Detect which cell encompasses the target text, then output its (X, Y) center coordinate. 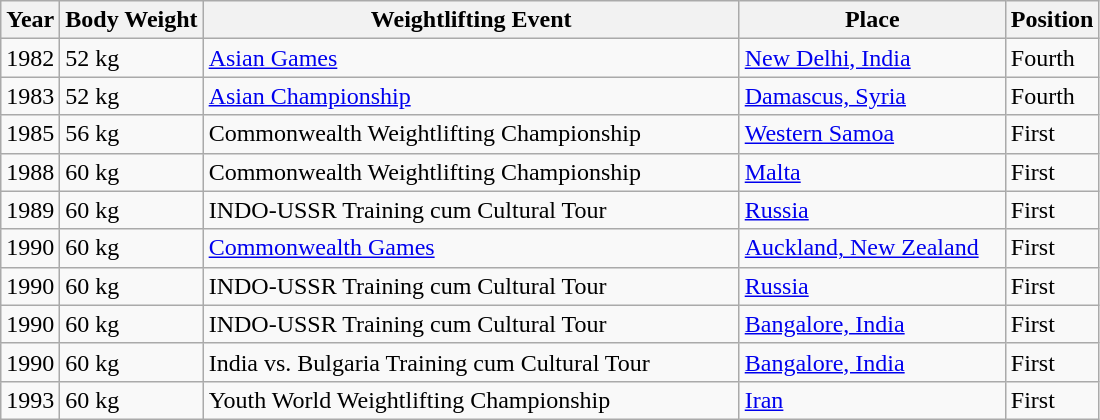
1985 (30, 134)
New Delhi, India (872, 58)
1989 (30, 210)
56 kg (132, 134)
Body Weight (132, 20)
Asian Championship (471, 96)
India vs. Bulgaria Training cum Cultural Tour (471, 362)
1993 (30, 400)
Year (30, 20)
Malta (872, 172)
1988 (30, 172)
Weightlifting Event (471, 20)
Youth World Weightlifting Championship (471, 400)
Iran (872, 400)
Damascus, Syria (872, 96)
Auckland, New Zealand (872, 248)
Western Samoa (872, 134)
1983 (30, 96)
Commonwealth Games (471, 248)
1982 (30, 58)
Asian Games (471, 58)
Place (872, 20)
Position (1052, 20)
